Find where the given text appears and provide that cell's center as (x, y) coordinate. 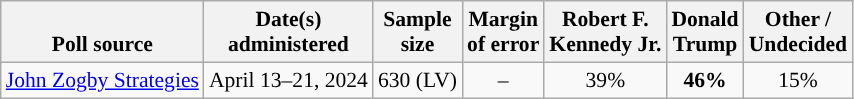
– (503, 80)
April 13–21, 2024 (288, 80)
Other /Undecided (798, 32)
Poll source (102, 32)
Samplesize (418, 32)
39% (605, 80)
Robert F.Kennedy Jr. (605, 32)
DonaldTrump (704, 32)
46% (704, 80)
630 (LV) (418, 80)
John Zogby Strategies (102, 80)
15% (798, 80)
Date(s)administered (288, 32)
Marginof error (503, 32)
